Identify which cell holds the provided text, then report its [x, y] central coordinate. 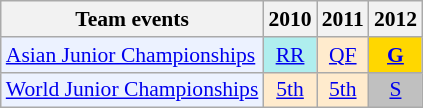
2012 [396, 19]
2011 [343, 19]
S [396, 90]
World Junior Championships [132, 90]
Asian Junior Championships [132, 55]
Team events [132, 19]
QF [343, 55]
RR [290, 55]
G [396, 55]
2010 [290, 19]
